Return the (X, Y) coordinate for the center point of the cell that contains the specified text.  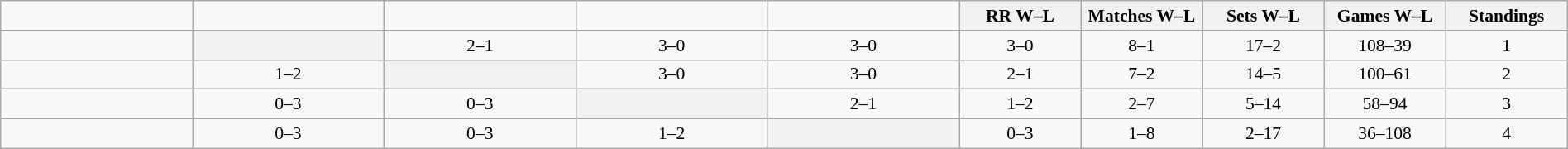
2–17 (1264, 134)
100–61 (1384, 74)
36–108 (1384, 134)
1 (1507, 46)
Standings (1507, 16)
4 (1507, 134)
2 (1507, 74)
7–2 (1141, 74)
RR W–L (1021, 16)
Games W–L (1384, 16)
Sets W–L (1264, 16)
2–7 (1141, 104)
14–5 (1264, 74)
8–1 (1141, 46)
5–14 (1264, 104)
108–39 (1384, 46)
Matches W–L (1141, 16)
17–2 (1264, 46)
58–94 (1384, 104)
1–8 (1141, 134)
3 (1507, 104)
